Detect which cell encompasses the target text, then output its (x, y) center coordinate. 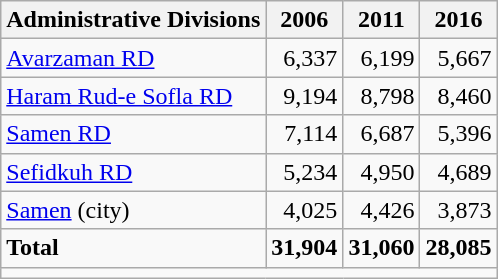
5,667 (458, 58)
5,396 (458, 134)
Samen RD (134, 134)
4,689 (458, 172)
4,950 (382, 172)
7,114 (304, 134)
4,426 (382, 210)
8,798 (382, 96)
Total (134, 248)
Sefidkuh RD (134, 172)
5,234 (304, 172)
31,060 (382, 248)
4,025 (304, 210)
3,873 (458, 210)
Samen (city) (134, 210)
31,904 (304, 248)
Administrative Divisions (134, 20)
2011 (382, 20)
6,199 (382, 58)
28,085 (458, 248)
Haram Rud-e Sofla RD (134, 96)
Avarzaman RD (134, 58)
2016 (458, 20)
9,194 (304, 96)
2006 (304, 20)
6,687 (382, 134)
8,460 (458, 96)
6,337 (304, 58)
